Identify which cell holds the provided text, then report its [X, Y] central coordinate. 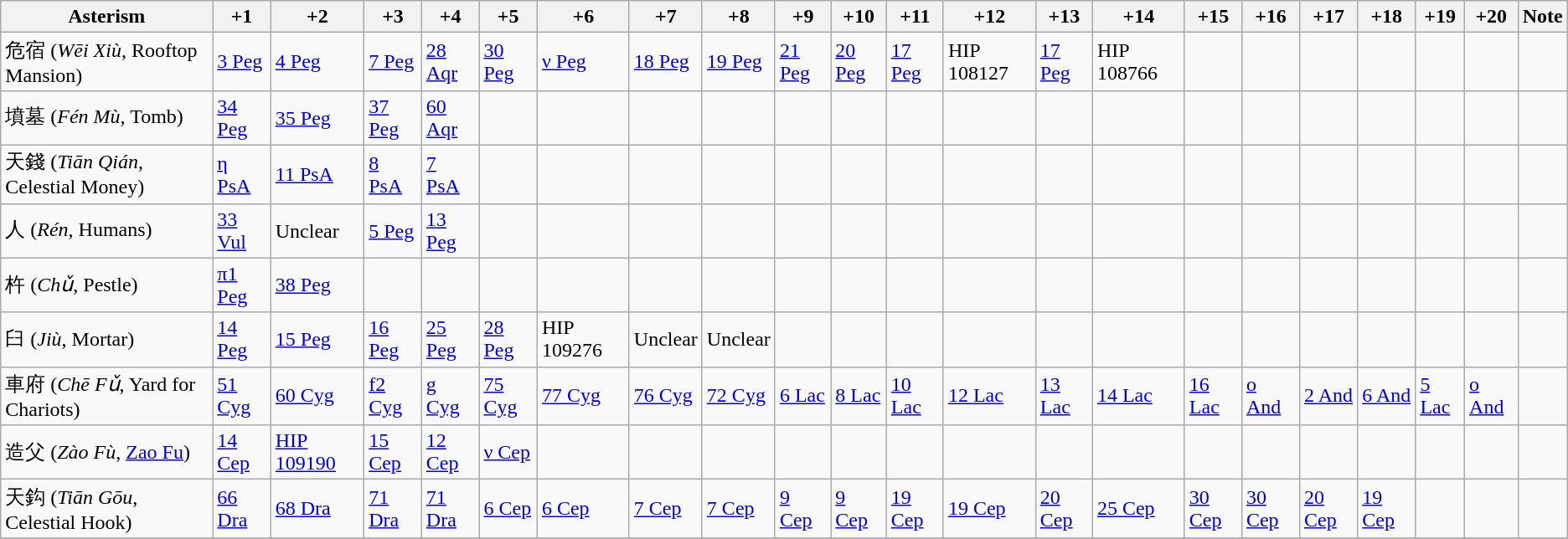
+15 [1213, 17]
3 Peg [241, 62]
75 Cyg [508, 396]
+14 [1138, 17]
72 Cyg [739, 396]
7 Peg [394, 62]
墳墓 (Fén Mù, Tomb) [107, 117]
f2 Cyg [394, 396]
51 Cyg [241, 396]
28 Aqr [451, 62]
+2 [317, 17]
人 (Rén, Humans) [107, 231]
13 Lac [1064, 396]
+12 [989, 17]
Note [1543, 17]
14 Peg [241, 340]
7 PsA [451, 174]
5 Lac [1441, 396]
10 Lac [915, 396]
8 Lac [859, 396]
25 Peg [451, 340]
28 Peg [508, 340]
15 Peg [317, 340]
+19 [1441, 17]
危宿 (Wēi Xiù, Rooftop Mansion) [107, 62]
η PsA [241, 174]
天錢 (Tiān Qián, Celestial Money) [107, 174]
+11 [915, 17]
14 Lac [1138, 396]
15 Cep [394, 452]
ν Peg [583, 62]
30 Peg [508, 62]
HIP 109276 [583, 340]
4 Peg [317, 62]
g Cyg [451, 396]
+17 [1328, 17]
+5 [508, 17]
8 PsA [394, 174]
76 Cyg [665, 396]
60 Cyg [317, 396]
68 Dra [317, 509]
HIP 108127 [989, 62]
19 Peg [739, 62]
14 Cep [241, 452]
6 Lac [802, 396]
60 Aqr [451, 117]
+7 [665, 17]
ν Cep [508, 452]
+3 [394, 17]
20 Peg [859, 62]
+9 [802, 17]
+8 [739, 17]
16 Lac [1213, 396]
+4 [451, 17]
12 Lac [989, 396]
π1 Peg [241, 285]
33 Vul [241, 231]
+16 [1270, 17]
Asterism [107, 17]
HIP 108766 [1138, 62]
6 And [1387, 396]
16 Peg [394, 340]
12 Cep [451, 452]
+13 [1064, 17]
21 Peg [802, 62]
天鈎 (Tiān Gōu, Celestial Hook) [107, 509]
杵 (Chǔ, Pestle) [107, 285]
11 PsA [317, 174]
造父 (Zào Fù, Zao Fu) [107, 452]
35 Peg [317, 117]
+20 [1491, 17]
+18 [1387, 17]
34 Peg [241, 117]
2 And [1328, 396]
38 Peg [317, 285]
37 Peg [394, 117]
+10 [859, 17]
5 Peg [394, 231]
+1 [241, 17]
66 Dra [241, 509]
13 Peg [451, 231]
18 Peg [665, 62]
+6 [583, 17]
車府 (Chē Fǔ, Yard for Chariots) [107, 396]
臼 (Jiù, Mortar) [107, 340]
25 Cep [1138, 509]
77 Cyg [583, 396]
HIP 109190 [317, 452]
